Return the (x, y) coordinate for the center point of the cell that contains the specified text.  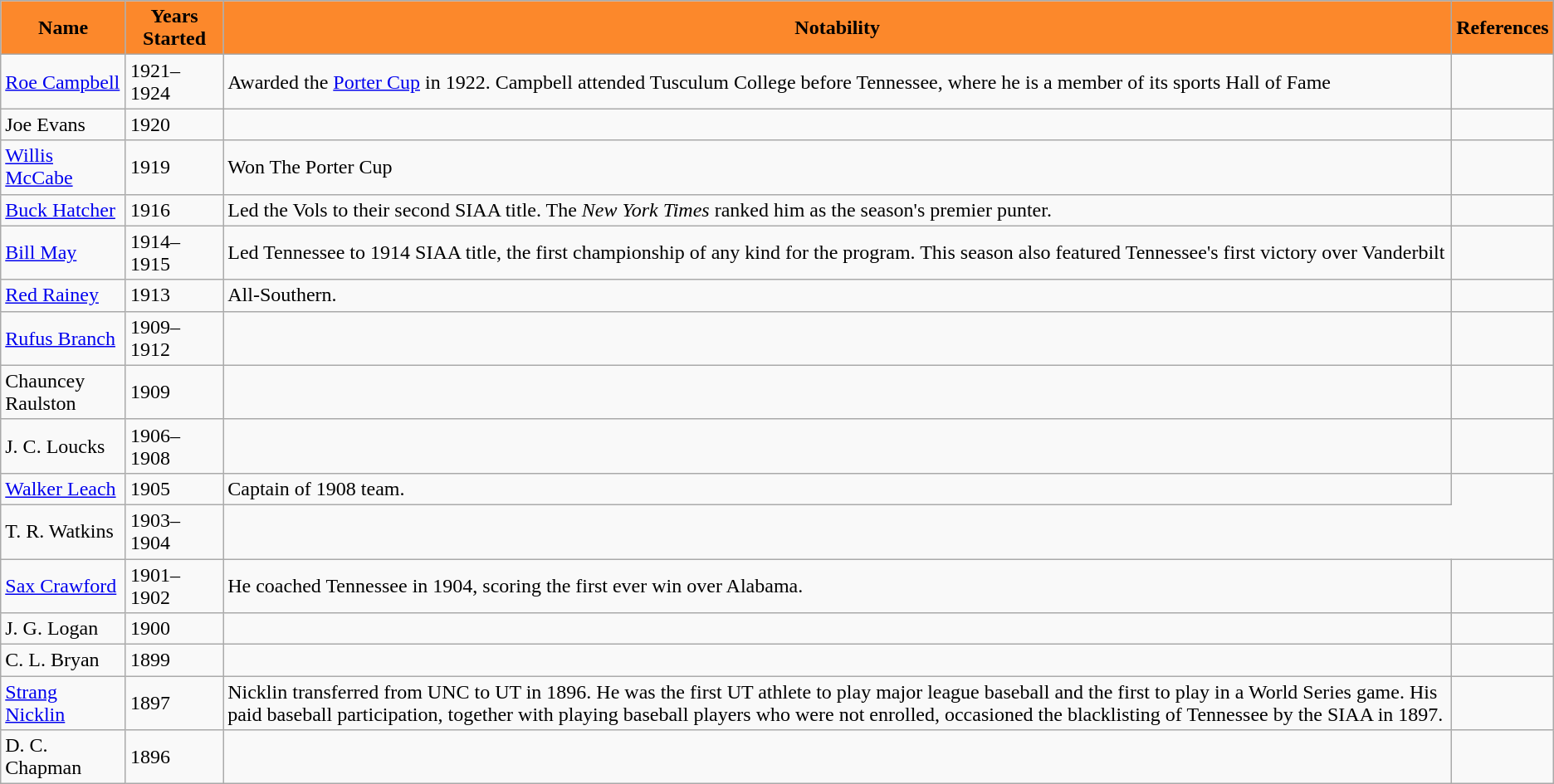
1913 (174, 295)
T. R. Watkins (63, 531)
Strang Nicklin (63, 704)
1920 (174, 124)
Notability (838, 28)
1909 (174, 392)
Roe Campbell (63, 81)
Led the Vols to their second SIAA title. The New York Times ranked him as the season's premier punter. (838, 210)
Awarded the Porter Cup in 1922. Campbell attended Tusculum College before Tennessee, where he is a member of its sports Hall of Fame (838, 81)
1900 (174, 629)
D. C. Chapman (63, 757)
Red Rainey (63, 295)
Years Started (174, 28)
He coached Tennessee in 1904, scoring the first ever win over Alabama. (838, 586)
1921–1924 (174, 81)
1916 (174, 210)
1903–1904 (174, 531)
Buck Hatcher (63, 210)
Rufus Branch (63, 338)
1914–1915 (174, 252)
1899 (174, 660)
C. L. Bryan (63, 660)
Captain of 1908 team. (838, 489)
1901–1902 (174, 586)
References (1503, 28)
Joe Evans (63, 124)
Walker Leach (63, 489)
J. G. Logan (63, 629)
Willis McCabe (63, 168)
Won The Porter Cup (838, 168)
1905 (174, 489)
1909–1912 (174, 338)
Chauncey Raulston (63, 392)
1919 (174, 168)
1906–1908 (174, 446)
Bill May (63, 252)
1896 (174, 757)
Sax Crawford (63, 586)
1897 (174, 704)
J. C. Loucks (63, 446)
All-Southern. (838, 295)
Name (63, 28)
